Search for the cell housing the specified text and yield its [x, y] center coordinate. 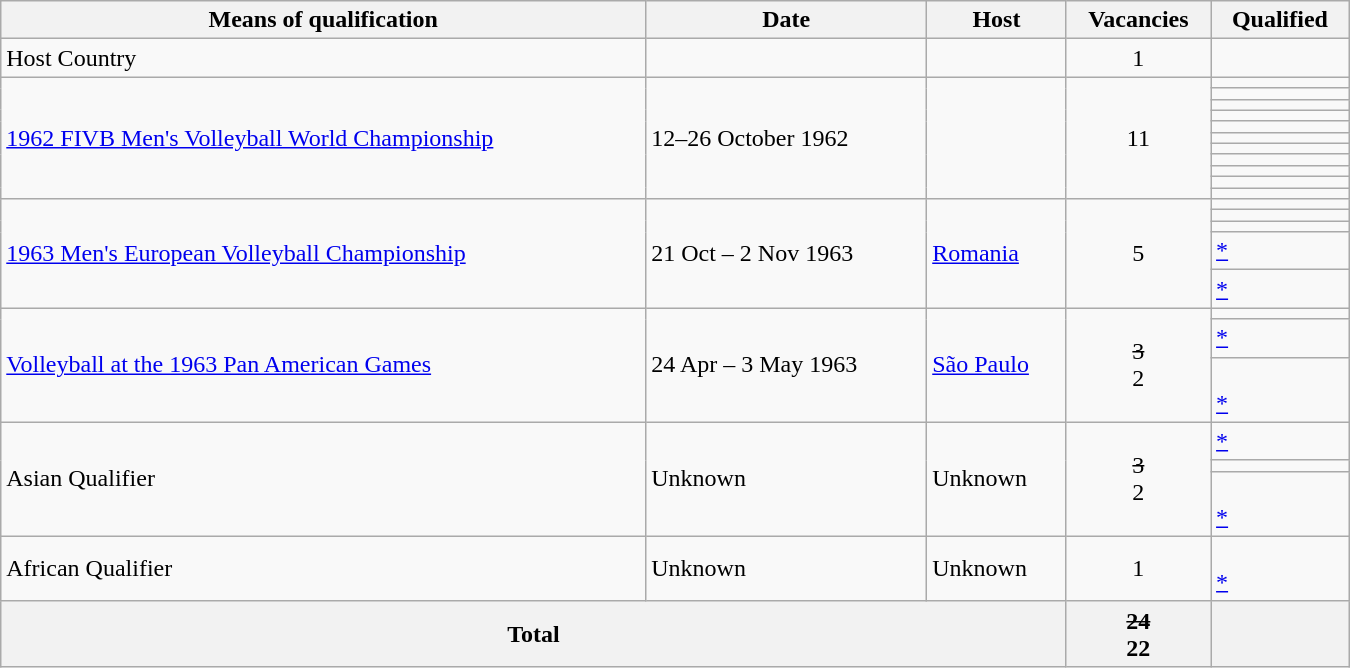
Asian Qualifier [324, 479]
5 [1138, 254]
11 [1138, 138]
Romania [996, 254]
Host Country [324, 58]
Qualified [1280, 20]
Date [786, 20]
24 Apr – 3 May 1963 [786, 365]
12–26 October 1962 [786, 138]
2422 [1138, 634]
Host [996, 20]
1963 Men's European Volleyball Championship [324, 254]
African Qualifier [324, 568]
21 Oct – 2 Nov 1963 [786, 254]
Volleyball at the 1963 Pan American Games [324, 365]
Total [534, 634]
1962 FIVB Men's Volleyball World Championship [324, 138]
Vacancies [1138, 20]
São Paulo [996, 365]
Means of qualification [324, 20]
